Provide the (x, y) coordinate of the cell's center where the given text is located.  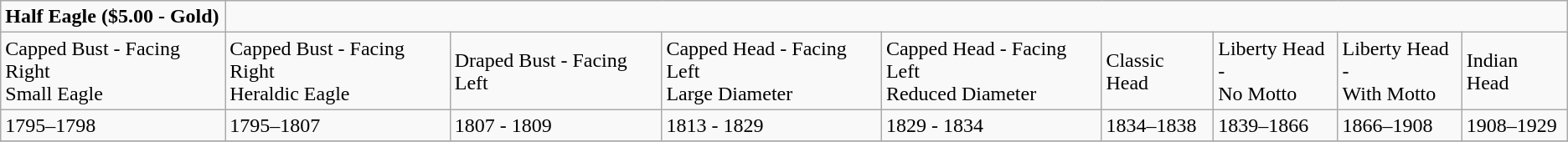
1807 - 1809 (556, 125)
Classic Head (1158, 71)
1795–1807 (338, 125)
Draped Bust - Facing Left (556, 71)
1866–1908 (1400, 125)
1795–1798 (113, 125)
1834–1838 (1158, 125)
Capped Head - Facing LeftLarge Diameter (771, 71)
Liberty Head -No Motto (1276, 71)
Capped Head - Facing LeftReduced Diameter (991, 71)
1908–1929 (1514, 125)
Capped Bust - Facing RightHeraldic Eagle (338, 71)
Half Eagle ($5.00 - Gold) (113, 17)
Liberty Head -With Motto (1400, 71)
Indian Head (1514, 71)
Capped Bust - Facing RightSmall Eagle (113, 71)
1813 - 1829 (771, 125)
1839–1866 (1276, 125)
1829 - 1834 (991, 125)
